Return (x, y) of the center of cell containing provided text 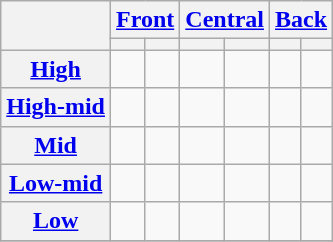
Low-mid (56, 183)
High (56, 69)
Back (302, 20)
High-mid (56, 107)
Front (146, 20)
Mid (56, 145)
Central (225, 20)
Low (56, 221)
